Capture the cell that displays the provided text and extract its [x, y] central coordinate. 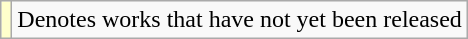
Denotes works that have not yet been released [240, 20]
